Return [x, y] of the center of cell containing provided text 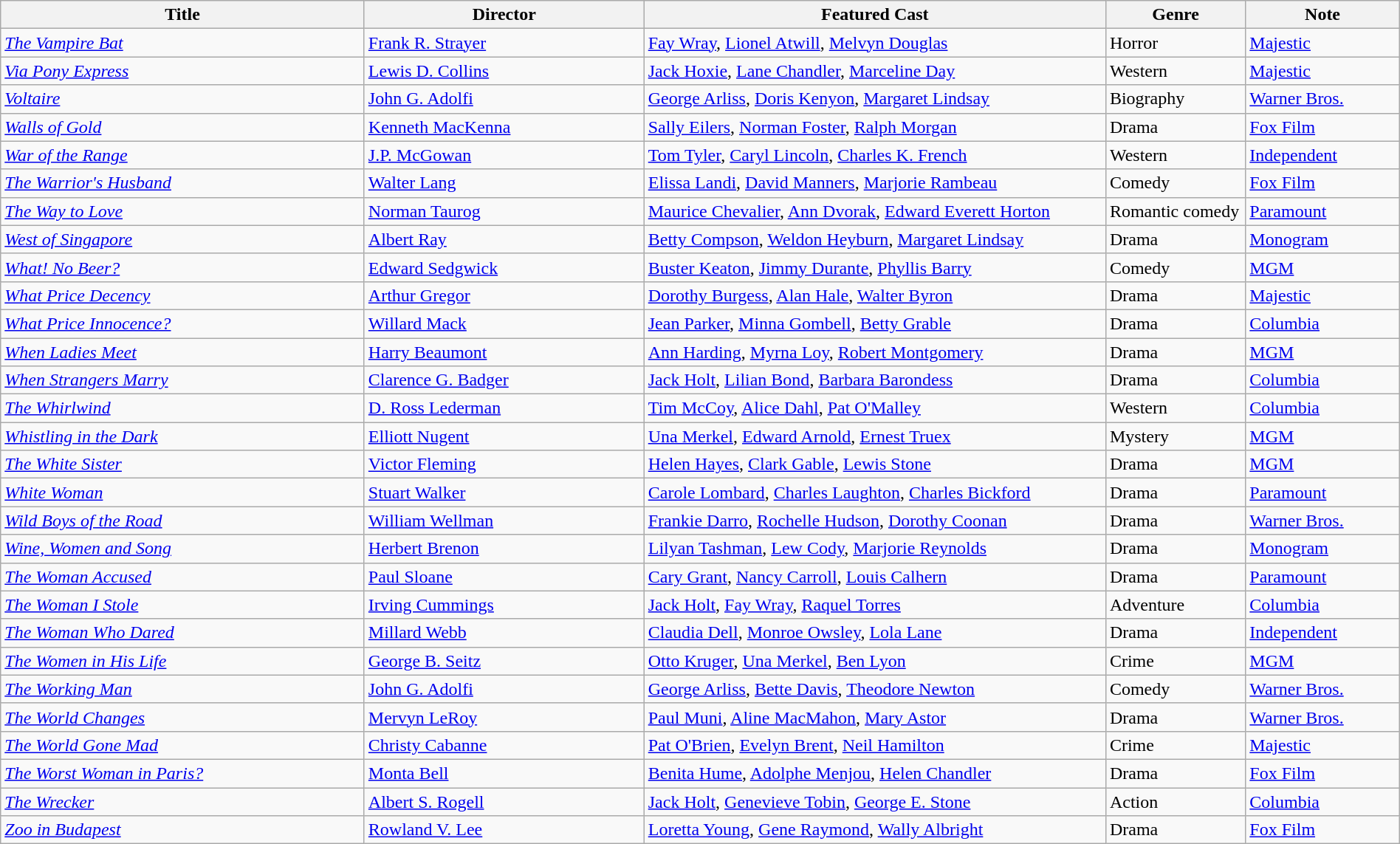
The Vampire Bat [183, 43]
Note [1322, 15]
Wine, Women and Song [183, 549]
Action [1176, 801]
Victor Fleming [504, 464]
Willard Mack [504, 323]
The Warrior's Husband [183, 183]
Herbert Brenon [504, 549]
Sally Eilers, Norman Foster, Ralph Morgan [874, 127]
Jack Holt, Lilian Bond, Barbara Barondess [874, 380]
Benita Hume, Adolphe Menjou, Helen Chandler [874, 773]
War of the Range [183, 155]
Walls of Gold [183, 127]
The White Sister [183, 464]
Director [504, 15]
Christy Cabanne [504, 745]
Mervyn LeRoy [504, 717]
Dorothy Burgess, Alan Hale, Walter Byron [874, 295]
Jean Parker, Minna Gombell, Betty Grable [874, 323]
The World Gone Mad [183, 745]
Jack Hoxie, Lane Chandler, Marceline Day [874, 71]
The Way to Love [183, 211]
Walter Lang [504, 183]
Maurice Chevalier, Ann Dvorak, Edward Everett Horton [874, 211]
Mystery [1176, 436]
Millard Webb [504, 633]
Featured Cast [874, 15]
Cary Grant, Nancy Carroll, Louis Calhern [874, 577]
When Ladies Meet [183, 352]
Biography [1176, 99]
The Woman I Stole [183, 605]
Carole Lombard, Charles Laughton, Charles Bickford [874, 493]
George Arliss, Bette Davis, Theodore Newton [874, 689]
Paul Sloane [504, 577]
Paul Muni, Aline MacMahon, Mary Astor [874, 717]
Clarence G. Badger [504, 380]
Kenneth MacKenna [504, 127]
Lewis D. Collins [504, 71]
Edward Sedgwick [504, 267]
Arthur Gregor [504, 295]
Tom Tyler, Caryl Lincoln, Charles K. French [874, 155]
George Arliss, Doris Kenyon, Margaret Lindsay [874, 99]
Buster Keaton, Jimmy Durante, Phyllis Barry [874, 267]
D. Ross Lederman [504, 408]
Romantic comedy [1176, 211]
Betty Compson, Weldon Heyburn, Margaret Lindsay [874, 239]
Tim McCoy, Alice Dahl, Pat O'Malley [874, 408]
Fay Wray, Lionel Atwill, Melvyn Douglas [874, 43]
The Worst Woman in Paris? [183, 773]
Wild Boys of the Road [183, 521]
What Price Innocence? [183, 323]
The Woman Who Dared [183, 633]
The World Changes [183, 717]
Claudia Dell, Monroe Owsley, Lola Lane [874, 633]
Voltaire [183, 99]
Harry Beaumont [504, 352]
Otto Kruger, Una Merkel, Ben Lyon [874, 661]
The Working Man [183, 689]
Horror [1176, 43]
Norman Taurog [504, 211]
Una Merkel, Edward Arnold, Ernest Truex [874, 436]
Whistling in the Dark [183, 436]
The Wrecker [183, 801]
Via Pony Express [183, 71]
Lilyan Tashman, Lew Cody, Marjorie Reynolds [874, 549]
Pat O'Brien, Evelyn Brent, Neil Hamilton [874, 745]
Elissa Landi, David Manners, Marjorie Rambeau [874, 183]
J.P. McGowan [504, 155]
William Wellman [504, 521]
Albert S. Rogell [504, 801]
The Women in His Life [183, 661]
When Strangers Marry [183, 380]
The Woman Accused [183, 577]
Jack Holt, Genevieve Tobin, George E. Stone [874, 801]
Monta Bell [504, 773]
Zoo in Budapest [183, 830]
Genre [1176, 15]
George B. Seitz [504, 661]
Jack Holt, Fay Wray, Raquel Torres [874, 605]
Title [183, 15]
Frankie Darro, Rochelle Hudson, Dorothy Coonan [874, 521]
Ann Harding, Myrna Loy, Robert Montgomery [874, 352]
Adventure [1176, 605]
Loretta Young, Gene Raymond, Wally Albright [874, 830]
Helen Hayes, Clark Gable, Lewis Stone [874, 464]
Stuart Walker [504, 493]
Irving Cummings [504, 605]
Rowland V. Lee [504, 830]
The Whirlwind [183, 408]
White Woman [183, 493]
What! No Beer? [183, 267]
West of Singapore [183, 239]
Frank R. Strayer [504, 43]
Elliott Nugent [504, 436]
Albert Ray [504, 239]
What Price Decency [183, 295]
